Locate the cell with the specified text and output its (X, Y) center coordinate. 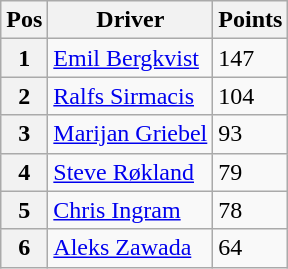
3 (24, 134)
1 (24, 58)
Chris Ingram (130, 210)
Points (250, 20)
64 (250, 248)
104 (250, 96)
Ralfs Sirmacis (130, 96)
78 (250, 210)
Marijan Griebel (130, 134)
Steve Røkland (130, 172)
Emil Bergkvist (130, 58)
5 (24, 210)
147 (250, 58)
79 (250, 172)
Pos (24, 20)
6 (24, 248)
Driver (130, 20)
4 (24, 172)
93 (250, 134)
Aleks Zawada (130, 248)
2 (24, 96)
